Return [X, Y] of the center of cell containing provided text 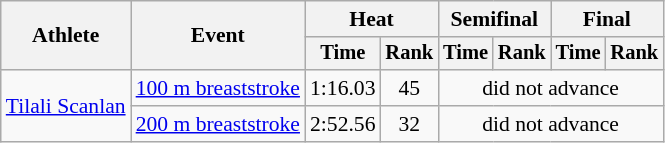
1:16.03 [342, 88]
Final [607, 19]
32 [410, 124]
Event [218, 36]
2:52.56 [342, 124]
Tilali Scanlan [66, 106]
Semifinal [494, 19]
Athlete [66, 36]
45 [410, 88]
100 m breaststroke [218, 88]
200 m breaststroke [218, 124]
Heat [372, 19]
